Locate the cell with the specified text and output its (x, y) center coordinate. 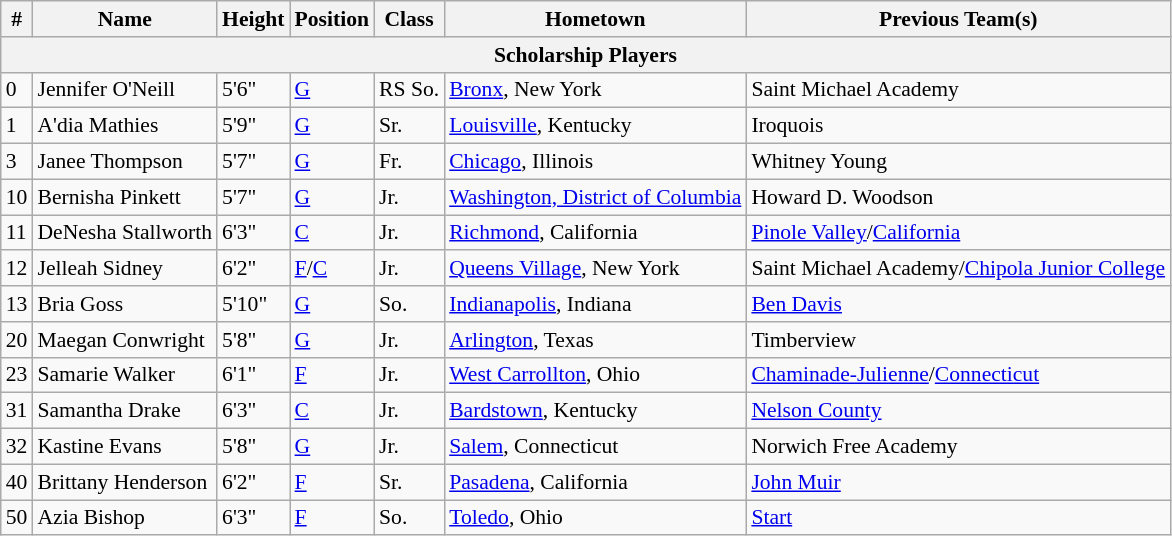
1 (17, 126)
Queens Village, New York (595, 269)
Timberview (958, 340)
31 (17, 411)
Jennifer O'Neill (124, 90)
Louisville, Kentucky (595, 126)
John Muir (958, 482)
50 (17, 518)
Name (124, 19)
3 (17, 162)
Bronx, New York (595, 90)
Saint Michael Academy (958, 90)
Start (958, 518)
Norwich Free Academy (958, 447)
Bria Goss (124, 304)
Arlington, Texas (595, 340)
Position (332, 19)
Janee Thompson (124, 162)
DeNesha Stallworth (124, 233)
Hometown (595, 19)
Indianapolis, Indiana (595, 304)
Class (409, 19)
5'10" (253, 304)
Saint Michael Academy/Chipola Junior College (958, 269)
20 (17, 340)
Iroquois (958, 126)
Pinole Valley/California (958, 233)
Maegan Conwright (124, 340)
Pasadena, California (595, 482)
West Carrollton, Ohio (595, 375)
RS So. (409, 90)
# (17, 19)
5'6" (253, 90)
Scholarship Players (586, 55)
Whitney Young (958, 162)
F/C (332, 269)
A'dia Mathies (124, 126)
Nelson County (958, 411)
Ben Davis (958, 304)
Previous Team(s) (958, 19)
Brittany Henderson (124, 482)
Samarie Walker (124, 375)
10 (17, 197)
Chaminade-Julienne/Connecticut (958, 375)
40 (17, 482)
Azia Bishop (124, 518)
Salem, Connecticut (595, 447)
Kastine Evans (124, 447)
Samantha Drake (124, 411)
32 (17, 447)
0 (17, 90)
Howard D. Woodson (958, 197)
Jelleah Sidney (124, 269)
Fr. (409, 162)
11 (17, 233)
Bardstown, Kentucky (595, 411)
Bernisha Pinkett (124, 197)
Richmond, California (595, 233)
13 (17, 304)
6'1" (253, 375)
5'9" (253, 126)
23 (17, 375)
Toledo, Ohio (595, 518)
12 (17, 269)
Height (253, 19)
Washington, District of Columbia (595, 197)
Chicago, Illinois (595, 162)
